Return the [x, y] coordinate for the center point of the cell that contains the specified text.  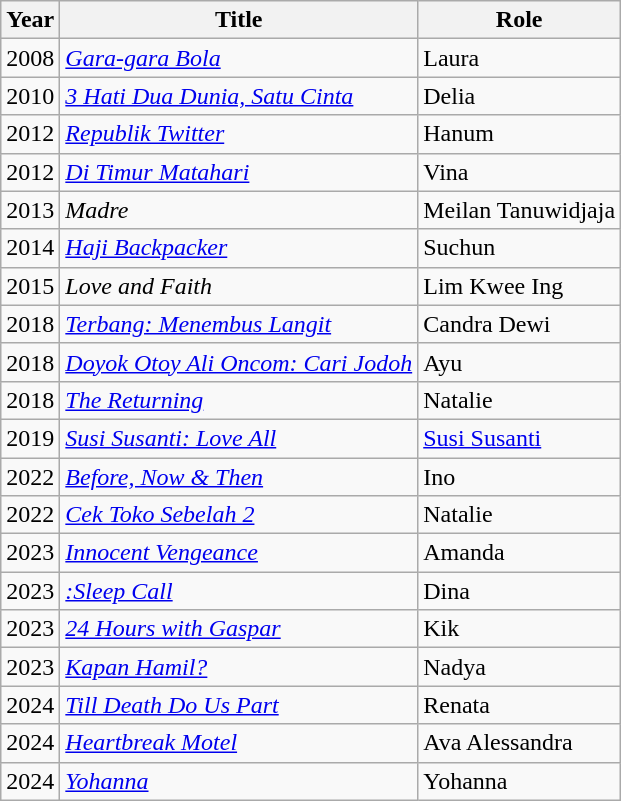
Title [239, 20]
24 Hours with Gaspar [239, 629]
Role [520, 20]
2014 [30, 248]
Love and Faith [239, 286]
Doyok Otoy Ali Oncom: Cari Jodoh [239, 362]
Cek Toko Sebelah 2 [239, 515]
Laura [520, 58]
Gara-gara Bola [239, 58]
Before, Now & Then [239, 477]
Till Death Do Us Part [239, 705]
Republik Twitter [239, 134]
Ayu [520, 362]
Haji Backpacker [239, 248]
Delia [520, 96]
Dina [520, 591]
Di Timur Matahari [239, 172]
Terbang: Menembus Langit [239, 324]
2008 [30, 58]
Suchun [520, 248]
Hanum [520, 134]
Year [30, 20]
2010 [30, 96]
Innocent Vengeance [239, 553]
Madre [239, 210]
Kik [520, 629]
Ava Alessandra [520, 743]
Heartbreak Motel [239, 743]
3 Hati Dua Dunia, Satu Cinta [239, 96]
Ino [520, 477]
Susi Susanti: Love All [239, 438]
2013 [30, 210]
Renata [520, 705]
Amanda [520, 553]
Kapan Hamil? [239, 667]
Vina [520, 172]
Meilan Tanuwidjaja [520, 210]
Lim Kwee Ing [520, 286]
2019 [30, 438]
:Sleep Call [239, 591]
The Returning [239, 400]
Candra Dewi [520, 324]
Nadya [520, 667]
Susi Susanti [520, 438]
2015 [30, 286]
